Return the [x, y] coordinate for the center point of the cell that contains the specified text.  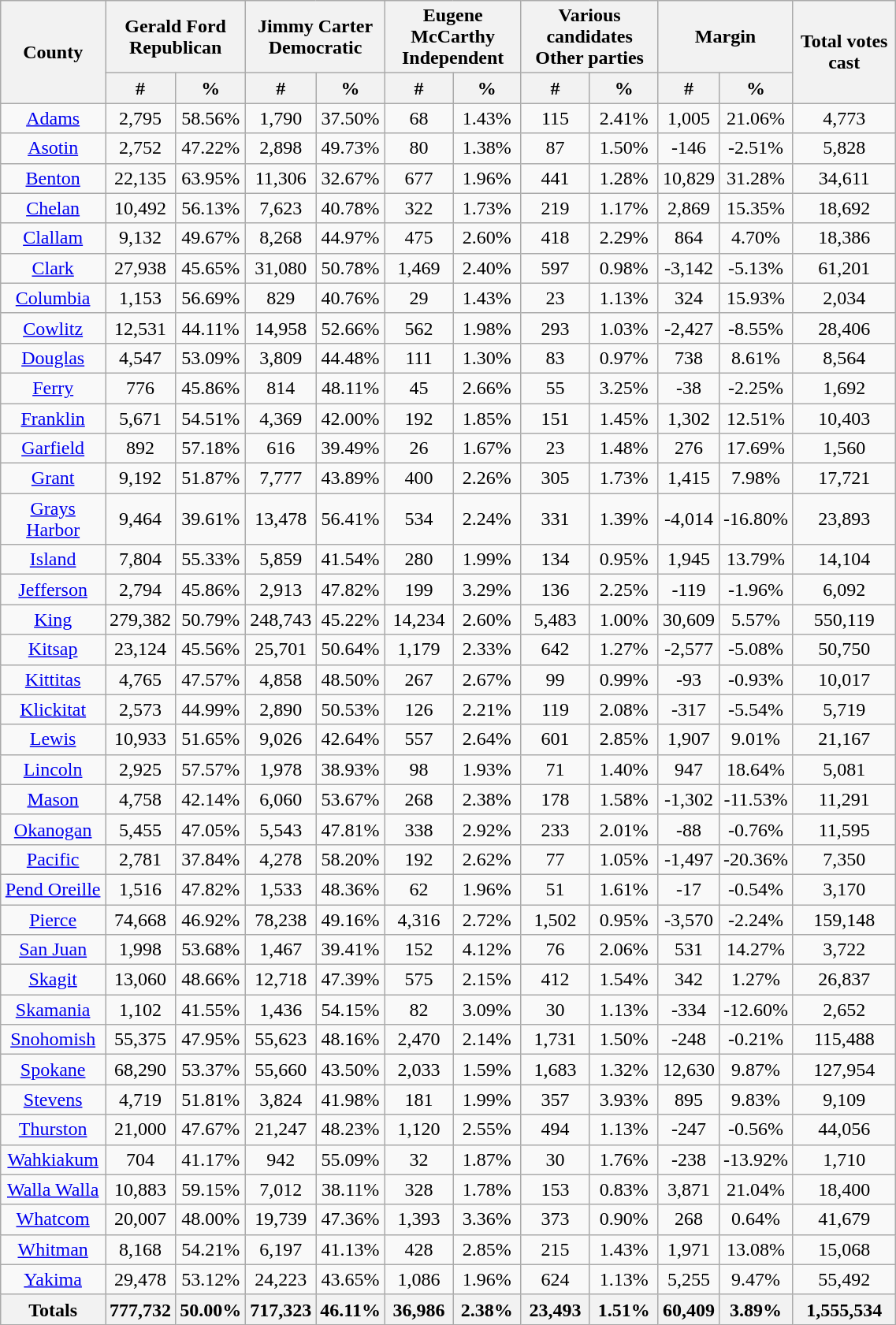
12.51% [757, 419]
3.36% [487, 1219]
4,547 [140, 358]
2,034 [845, 298]
1,683 [555, 1070]
267 [418, 679]
5,483 [555, 620]
947 [689, 769]
39.49% [351, 448]
19,739 [281, 1219]
24,223 [281, 1279]
Grant [54, 478]
1,731 [555, 1040]
28,406 [845, 328]
1,179 [418, 649]
Thurston [54, 1130]
Jefferson [54, 590]
2.01% [624, 829]
2,795 [140, 118]
2.14% [487, 1040]
53.67% [351, 799]
47.81% [351, 829]
1,533 [281, 889]
1.00% [624, 620]
15,068 [845, 1249]
48.50% [351, 679]
642 [555, 649]
59.15% [211, 1189]
48.00% [211, 1219]
47.57% [211, 679]
534 [418, 519]
4,278 [281, 859]
Cowlitz [54, 328]
Lewis [54, 739]
199 [418, 590]
9,026 [281, 739]
Snohomish [54, 1040]
47.39% [351, 980]
53.12% [211, 1279]
29 [418, 298]
58.56% [211, 118]
328 [418, 1189]
Clark [54, 268]
48.36% [351, 889]
338 [418, 829]
2.41% [624, 118]
895 [689, 1100]
43.65% [351, 1279]
38.11% [351, 1189]
-17 [689, 889]
23,493 [555, 1309]
Pacific [54, 859]
134 [555, 560]
9,464 [140, 519]
1.30% [487, 358]
37.50% [351, 118]
1,393 [418, 1219]
Klickitat [54, 709]
1,555,534 [845, 1309]
37.84% [211, 859]
12,718 [281, 980]
-146 [689, 148]
2.08% [624, 709]
48.66% [211, 980]
13,478 [281, 519]
-8.55% [757, 328]
357 [555, 1100]
83 [555, 358]
-12.60% [757, 1010]
1.61% [624, 889]
Eugene McCarthyIndependent [452, 37]
51 [555, 889]
46.92% [211, 920]
5,455 [140, 829]
10,017 [845, 679]
1,467 [281, 950]
136 [555, 590]
-0.76% [757, 829]
38.93% [351, 769]
-5.13% [757, 268]
1,302 [689, 419]
-2.24% [757, 920]
4,765 [140, 679]
55 [555, 388]
Gerald FordRepublican [176, 37]
0.99% [624, 679]
61,201 [845, 268]
Benton [54, 178]
44.99% [211, 709]
280 [418, 560]
57.18% [211, 448]
1,560 [845, 448]
3.09% [487, 1010]
14.27% [757, 950]
50.78% [351, 268]
-2,427 [689, 328]
2,652 [845, 1010]
126 [418, 709]
215 [555, 1249]
1,102 [140, 1010]
-16.80% [757, 519]
4.70% [757, 238]
2.72% [487, 920]
1,086 [418, 1279]
2.66% [487, 388]
Totals [54, 1309]
Asotin [54, 148]
1,005 [689, 118]
42.00% [351, 419]
2.15% [487, 980]
17,721 [845, 478]
-5.08% [757, 649]
45.65% [211, 268]
26,837 [845, 980]
1,153 [140, 298]
40.76% [351, 298]
55,375 [140, 1040]
Kittitas [54, 679]
-5.54% [757, 709]
6,197 [281, 1249]
9.83% [757, 1100]
80 [418, 148]
3,871 [689, 1189]
Skamania [54, 1010]
43.50% [351, 1070]
1.59% [487, 1070]
677 [418, 178]
23,893 [845, 519]
2.40% [487, 268]
9,192 [140, 478]
68,290 [140, 1070]
2,781 [140, 859]
41.54% [351, 560]
Whatcom [54, 1219]
10,492 [140, 208]
15.93% [757, 298]
30,609 [689, 620]
1.87% [487, 1159]
4,773 [845, 118]
8,168 [140, 1249]
20,007 [140, 1219]
1.05% [624, 859]
2.55% [487, 1130]
322 [418, 208]
4,369 [281, 419]
1,998 [140, 950]
82 [418, 1010]
25,701 [281, 649]
531 [689, 950]
Stevens [54, 1100]
1,469 [418, 268]
1,945 [689, 560]
27,938 [140, 268]
11,306 [281, 178]
2.26% [487, 478]
2.64% [487, 739]
3,722 [845, 950]
18,692 [845, 208]
4,858 [281, 679]
41.17% [211, 1159]
51.87% [211, 478]
41,679 [845, 1219]
892 [140, 448]
3,824 [281, 1100]
-334 [689, 1010]
9.47% [757, 1279]
17.69% [757, 448]
47.05% [211, 829]
1,415 [689, 478]
2,898 [281, 148]
Spokane [54, 1070]
5,543 [281, 829]
1,971 [689, 1249]
32.67% [351, 178]
331 [555, 519]
55,623 [281, 1040]
3.29% [487, 590]
50.64% [351, 649]
2.67% [487, 679]
Walla Walla [54, 1189]
Pend Oreille [54, 889]
3.89% [757, 1309]
704 [140, 1159]
494 [555, 1130]
7.98% [757, 478]
152 [418, 950]
57.57% [211, 769]
Skagit [54, 980]
9.87% [757, 1070]
Columbia [54, 298]
-1.96% [757, 590]
50.53% [351, 709]
Lincoln [54, 769]
1,436 [281, 1010]
-0.54% [757, 889]
99 [555, 679]
49.73% [351, 148]
1,516 [140, 889]
557 [418, 739]
2.29% [624, 238]
Jimmy CarterDemocratic [315, 37]
1.17% [624, 208]
1.78% [487, 1189]
-0.21% [757, 1040]
342 [689, 980]
1.32% [624, 1070]
550,119 [845, 620]
2.21% [487, 709]
53.68% [211, 950]
7,804 [140, 560]
-1,497 [689, 859]
14,234 [418, 620]
0.98% [624, 268]
62 [418, 889]
44,056 [845, 1130]
54.21% [211, 1249]
181 [418, 1100]
2,869 [689, 208]
74,668 [140, 920]
1.93% [487, 769]
15.35% [757, 208]
1.98% [487, 328]
717,323 [281, 1309]
50.79% [211, 620]
77 [555, 859]
40.78% [351, 208]
23,124 [140, 649]
2,470 [418, 1040]
49.67% [211, 238]
55,492 [845, 1279]
1.58% [624, 799]
777,732 [140, 1309]
279,382 [140, 620]
1.40% [624, 769]
2,752 [140, 148]
71 [555, 769]
31,080 [281, 268]
475 [418, 238]
39.41% [351, 950]
63.95% [211, 178]
-0.93% [757, 679]
7,012 [281, 1189]
14,104 [845, 560]
44.48% [351, 358]
776 [140, 388]
50.00% [211, 1309]
48.16% [351, 1040]
400 [418, 478]
738 [689, 358]
0.90% [624, 1219]
5,859 [281, 560]
98 [418, 769]
864 [689, 238]
373 [555, 1219]
10,829 [689, 178]
36,986 [418, 1309]
-1,302 [689, 799]
-119 [689, 590]
47.22% [211, 148]
2.25% [624, 590]
55.09% [351, 1159]
616 [281, 448]
41.55% [211, 1010]
119 [555, 709]
8,564 [845, 358]
159,148 [845, 920]
21,167 [845, 739]
47.36% [351, 1219]
-248 [689, 1040]
50,750 [845, 649]
Various candidatesOther parties [589, 37]
41.13% [351, 1249]
11,595 [845, 829]
5,828 [845, 148]
7,623 [281, 208]
52.66% [351, 328]
8.61% [757, 358]
601 [555, 739]
47.95% [211, 1040]
1.28% [624, 178]
Ferry [54, 388]
1.45% [624, 419]
4.12% [487, 950]
32 [418, 1159]
7,777 [281, 478]
1.76% [624, 1159]
San Juan [54, 950]
Garfield [54, 448]
-38 [689, 388]
-2.25% [757, 388]
45.22% [351, 620]
127,954 [845, 1070]
441 [555, 178]
2,925 [140, 769]
1.38% [487, 148]
8,268 [281, 238]
7,350 [845, 859]
5,081 [845, 769]
233 [555, 829]
1.03% [624, 328]
78,238 [281, 920]
418 [555, 238]
-247 [689, 1130]
-93 [689, 679]
18,386 [845, 238]
12,630 [689, 1070]
53.09% [211, 358]
18,400 [845, 1189]
2.92% [487, 829]
2,033 [418, 1070]
47.67% [211, 1130]
18.64% [757, 769]
56.69% [211, 298]
51.81% [211, 1100]
3,809 [281, 358]
41.98% [351, 1100]
Margin [725, 37]
624 [555, 1279]
53.37% [211, 1070]
Total votes cast [845, 52]
814 [281, 388]
11,291 [845, 799]
56.41% [351, 519]
21,247 [281, 1130]
12,531 [140, 328]
Chelan [54, 208]
Douglas [54, 358]
County [54, 52]
Island [54, 560]
9,132 [140, 238]
-11.53% [757, 799]
Pierce [54, 920]
42.64% [351, 739]
2,890 [281, 709]
49.16% [351, 920]
Clallam [54, 238]
14,958 [281, 328]
4,758 [140, 799]
151 [555, 419]
1.54% [624, 980]
153 [555, 1189]
31.28% [757, 178]
-3,142 [689, 268]
26 [418, 448]
29,478 [140, 1279]
58.20% [351, 859]
111 [418, 358]
44.97% [351, 238]
1,790 [281, 118]
-20.36% [757, 859]
13.79% [757, 560]
9.01% [757, 739]
562 [418, 328]
2,913 [281, 590]
Adams [54, 118]
1,978 [281, 769]
2.24% [487, 519]
10,933 [140, 739]
2.62% [487, 859]
55.33% [211, 560]
Okanogan [54, 829]
21.06% [757, 118]
3.25% [624, 388]
Kitsap [54, 649]
Mason [54, 799]
48.23% [351, 1130]
0.83% [624, 1189]
428 [418, 1249]
5,255 [689, 1279]
54.51% [211, 419]
45.56% [211, 649]
-0.56% [757, 1130]
412 [555, 980]
1.39% [624, 519]
-317 [689, 709]
1.48% [624, 448]
-88 [689, 829]
Franklin [54, 419]
2.33% [487, 649]
10,883 [140, 1189]
219 [555, 208]
942 [281, 1159]
2,573 [140, 709]
21,000 [140, 1130]
34,611 [845, 178]
Yakima [54, 1279]
22,135 [140, 178]
115,488 [845, 1040]
276 [689, 448]
1,907 [689, 739]
44.11% [211, 328]
1.67% [487, 448]
Whitman [54, 1249]
39.61% [211, 519]
5,671 [140, 419]
115 [555, 118]
68 [418, 118]
-3,570 [689, 920]
3,170 [845, 889]
-238 [689, 1159]
13,060 [140, 980]
5,719 [845, 709]
42.14% [211, 799]
87 [555, 148]
4,719 [140, 1100]
-2,577 [689, 649]
575 [418, 980]
324 [689, 298]
1,120 [418, 1130]
829 [281, 298]
76 [555, 950]
54.15% [351, 1010]
1,710 [845, 1159]
King [54, 620]
-13.92% [757, 1159]
10,403 [845, 419]
4,316 [418, 920]
6,092 [845, 590]
-2.51% [757, 148]
1,502 [555, 920]
597 [555, 268]
6,060 [281, 799]
0.64% [757, 1219]
2,794 [140, 590]
293 [555, 328]
51.65% [211, 739]
55,660 [281, 1070]
5.57% [757, 620]
13.08% [757, 1249]
43.89% [351, 478]
1.51% [624, 1309]
2.06% [624, 950]
305 [555, 478]
178 [555, 799]
Grays Harbor [54, 519]
0.97% [624, 358]
56.13% [211, 208]
-4,014 [689, 519]
21.04% [757, 1189]
1,692 [845, 388]
45 [418, 388]
248,743 [281, 620]
48.11% [351, 388]
Wahkiakum [54, 1159]
1.85% [487, 419]
9,109 [845, 1100]
3.93% [624, 1100]
46.11% [351, 1309]
60,409 [689, 1309]
